Locate the cell with the specified text and output its [X, Y] center coordinate. 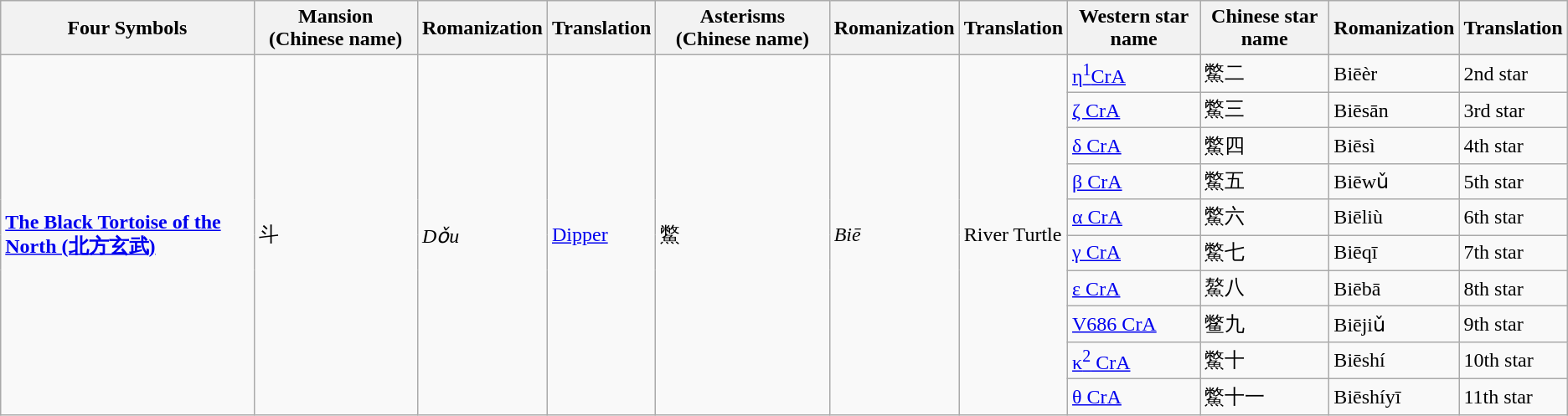
4th star [1513, 146]
Biēliù [1394, 218]
2nd star [1513, 74]
Biēqī [1394, 253]
α CrA [1134, 218]
Asterisms (Chinese name) [742, 28]
Chinese star name [1265, 28]
鳖九 [1265, 325]
River Turtle [1014, 235]
6th star [1513, 218]
10th star [1513, 360]
V686 CrA [1134, 325]
鱉 [742, 235]
Biēshí [1394, 360]
Dǒu [482, 235]
8th star [1513, 288]
Mansion (Chinese name) [335, 28]
鱉十一 [1265, 397]
Western star name [1134, 28]
鱉七 [1265, 253]
5th star [1513, 181]
Biēshíyī [1394, 397]
9th star [1513, 325]
Biē [895, 235]
δ CrA [1134, 146]
Four Symbols [127, 28]
κ2 CrA [1134, 360]
鱉四 [1265, 146]
Biēèr [1394, 74]
θ CrA [1134, 397]
鱉三 [1265, 110]
The Black Tortoise of the North (北方玄武) [127, 235]
7th star [1513, 253]
鰲八 [1265, 288]
鱉二 [1265, 74]
鱉十 [1265, 360]
ε CrA [1134, 288]
Biējiǔ [1394, 325]
Biēsān [1394, 110]
3rd star [1513, 110]
η1CrA [1134, 74]
γ CrA [1134, 253]
Biēwǔ [1394, 181]
鱉五 [1265, 181]
Biēbā [1394, 288]
斗 [335, 235]
β CrA [1134, 181]
Biēsì [1394, 146]
鱉六 [1265, 218]
Dipper [601, 235]
ζ CrA [1134, 110]
11th star [1513, 397]
